Detect which cell encompasses the target text, then output its [X, Y] center coordinate. 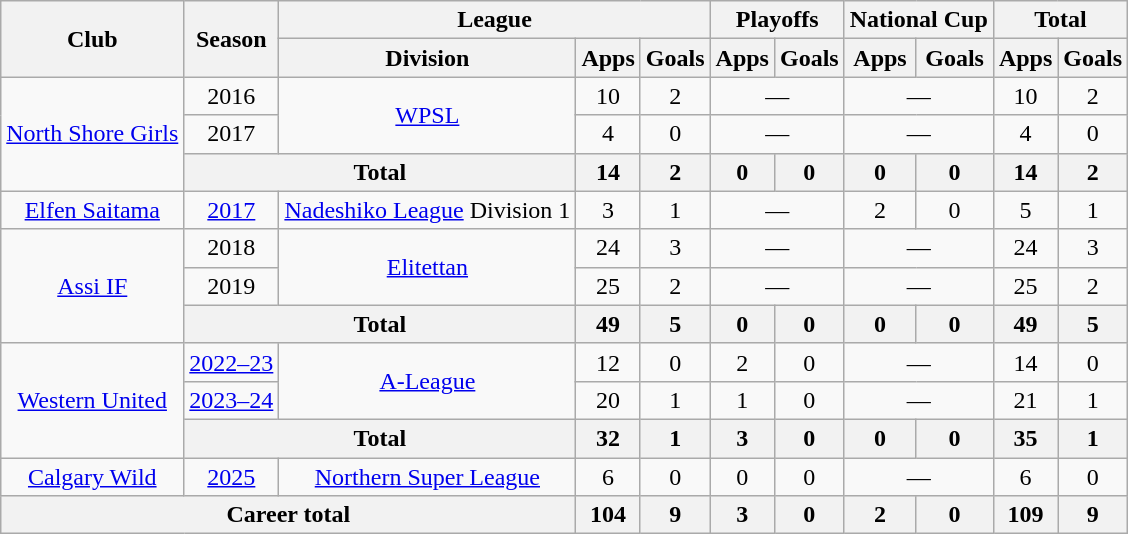
21 [1025, 400]
2019 [232, 286]
12 [608, 362]
2022–23 [232, 362]
Western United [92, 400]
20 [608, 400]
35 [1025, 438]
Assi IF [92, 286]
National Cup [918, 20]
2025 [232, 477]
Club [92, 39]
A-League [428, 381]
Playoffs [777, 20]
104 [608, 515]
32 [608, 438]
Calgary Wild [92, 477]
2023–24 [232, 400]
Elfen Saitama [92, 210]
WPSL [428, 115]
Elitettan [428, 267]
109 [1025, 515]
2018 [232, 248]
League [494, 20]
Northern Super League [428, 477]
Division [428, 58]
Career total [288, 515]
Season [232, 39]
North Shore Girls [92, 134]
2016 [232, 96]
Nadeshiko League Division 1 [428, 210]
